Determine the (X, Y) coordinate at the center of the cell enclosing the given text.  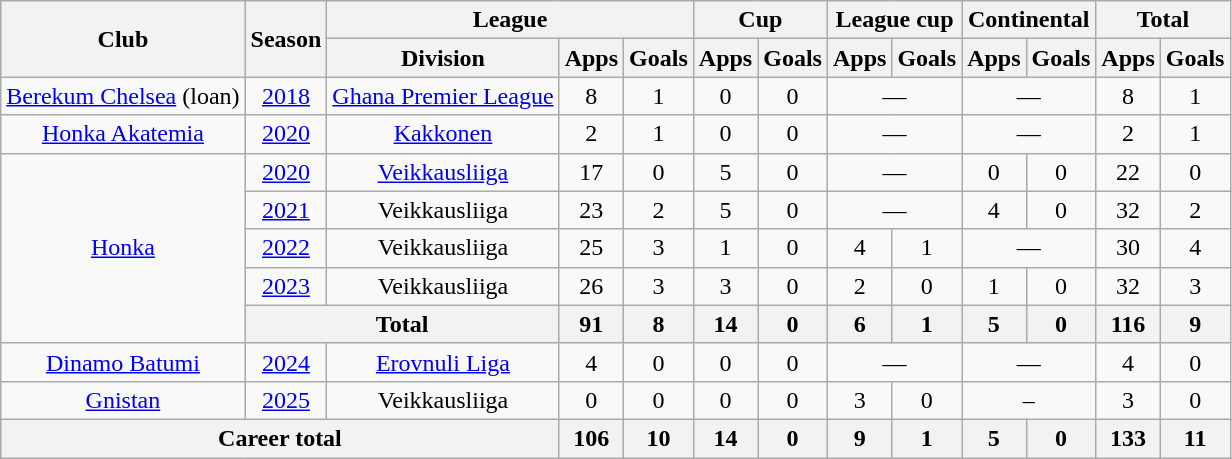
2024 (286, 362)
Erovnuli Liga (443, 362)
Cup (760, 20)
Dinamo Batumi (123, 362)
League (510, 20)
6 (859, 324)
11 (1195, 438)
25 (591, 248)
– (1029, 400)
22 (1128, 172)
Continental (1029, 20)
23 (591, 210)
10 (659, 438)
Kakkonen (443, 134)
Career total (280, 438)
Division (443, 58)
2025 (286, 400)
2018 (286, 96)
Berekum Chelsea (loan) (123, 96)
116 (1128, 324)
106 (591, 438)
League cup (894, 20)
Honka (123, 248)
2023 (286, 286)
30 (1128, 248)
26 (591, 286)
2022 (286, 248)
91 (591, 324)
2021 (286, 210)
133 (1128, 438)
Club (123, 39)
17 (591, 172)
Season (286, 39)
Gnistan (123, 400)
Honka Akatemia (123, 134)
Ghana Premier League (443, 96)
